Return [x, y] of the center of cell containing provided text 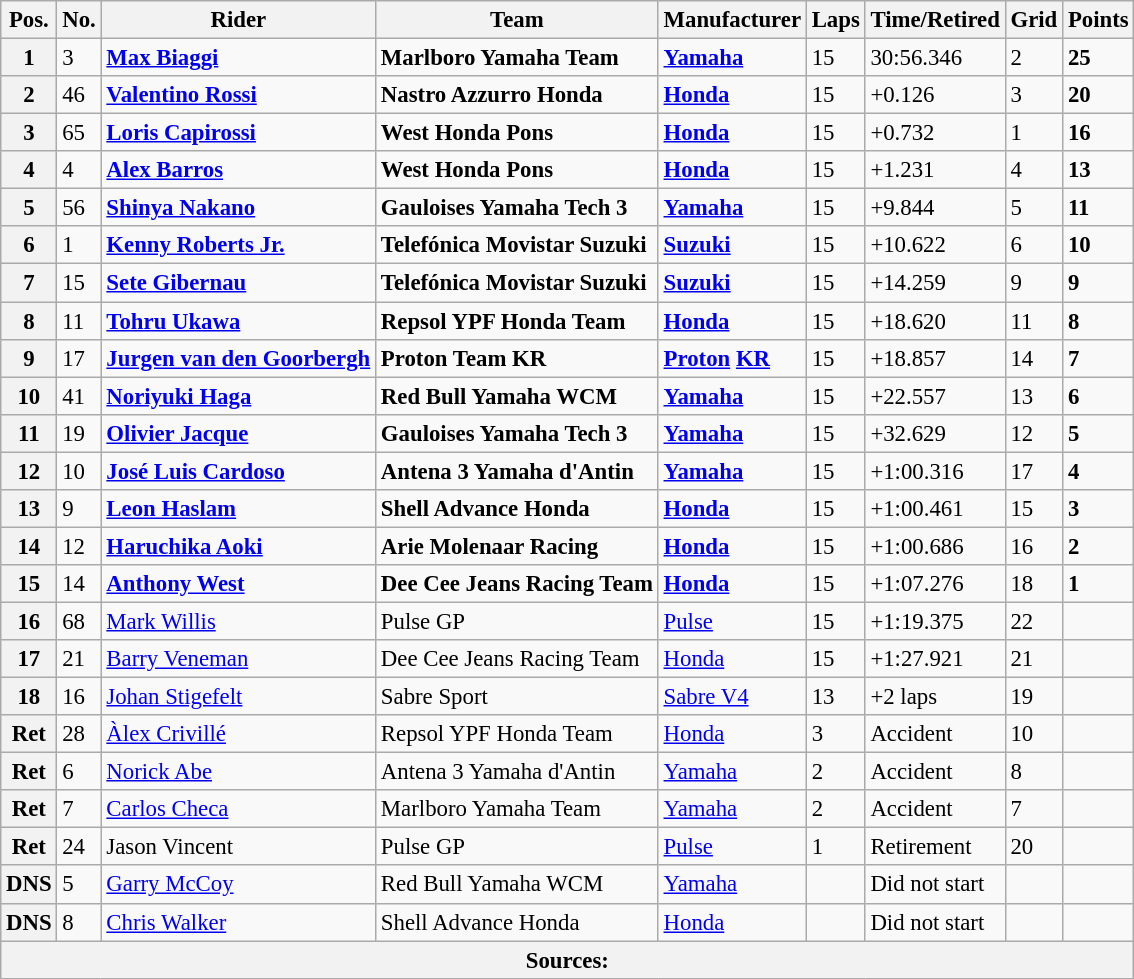
56 [79, 208]
+2 laps [935, 697]
Norick Abe [238, 772]
Jurgen van den Goorbergh [238, 358]
+0.732 [935, 133]
+1:00.461 [935, 509]
Laps [836, 20]
+9.844 [935, 208]
+1.231 [935, 170]
+14.259 [935, 283]
No. [79, 20]
Team [518, 20]
Haruchika Aoki [238, 546]
Sabre V4 [732, 697]
Johan Stigefelt [238, 697]
25 [1098, 58]
24 [79, 847]
65 [79, 133]
Nastro Azzurro Honda [518, 95]
+22.557 [935, 396]
Max Biaggi [238, 58]
Loris Capirossi [238, 133]
+18.857 [935, 358]
Manufacturer [732, 20]
22 [1034, 621]
Noriyuki Haga [238, 396]
Grid [1034, 20]
Sources: [568, 960]
Jason Vincent [238, 847]
Proton KR [732, 358]
+0.126 [935, 95]
Points [1098, 20]
José Luis Cardoso [238, 471]
Mark Willis [238, 621]
+18.620 [935, 321]
+1:27.921 [935, 659]
Retirement [935, 847]
41 [79, 396]
Leon Haslam [238, 509]
+32.629 [935, 433]
Anthony West [238, 584]
Rider [238, 20]
Garry McCoy [238, 885]
68 [79, 621]
Valentino Rossi [238, 95]
Àlex Crivillé [238, 734]
Sete Gibernau [238, 283]
46 [79, 95]
Tohru Ukawa [238, 321]
+1:19.375 [935, 621]
Chris Walker [238, 922]
Carlos Checa [238, 809]
Olivier Jacque [238, 433]
Sabre Sport [518, 697]
+1:00.316 [935, 471]
Proton Team KR [518, 358]
Pos. [29, 20]
Kenny Roberts Jr. [238, 245]
+1:00.686 [935, 546]
Arie Molenaar Racing [518, 546]
30:56.346 [935, 58]
Shinya Nakano [238, 208]
+1:07.276 [935, 584]
+10.622 [935, 245]
Barry Veneman [238, 659]
28 [79, 734]
Alex Barros [238, 170]
Time/Retired [935, 20]
